From the cell containing the given text, extract its center point as [x, y] coordinate. 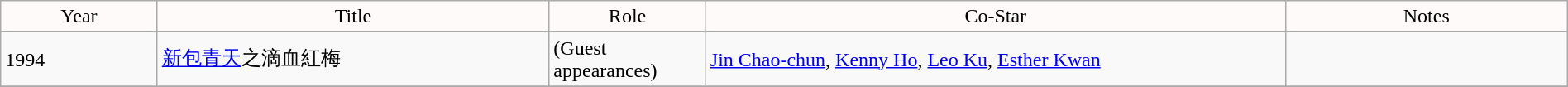
Year [79, 17]
1994 [79, 60]
Notes [1426, 17]
Jin Chao-chun, Kenny Ho, Leo Ku, Esther Kwan [996, 60]
Role [627, 17]
(Guest appearances) [627, 60]
Co-Star [996, 17]
Title [353, 17]
新包青天之滴血紅梅 [353, 60]
